Find where the given text appears and provide that cell's center as [X, Y] coordinate. 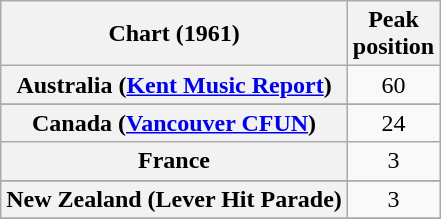
France [174, 161]
New Zealand (Lever Hit Parade) [174, 199]
Canada (Vancouver CFUN) [174, 123]
Chart (1961) [174, 34]
Peakposition [393, 34]
Australia (Kent Music Report) [174, 85]
24 [393, 123]
60 [393, 85]
